Find where the given text appears and provide that cell's center as [x, y] coordinate. 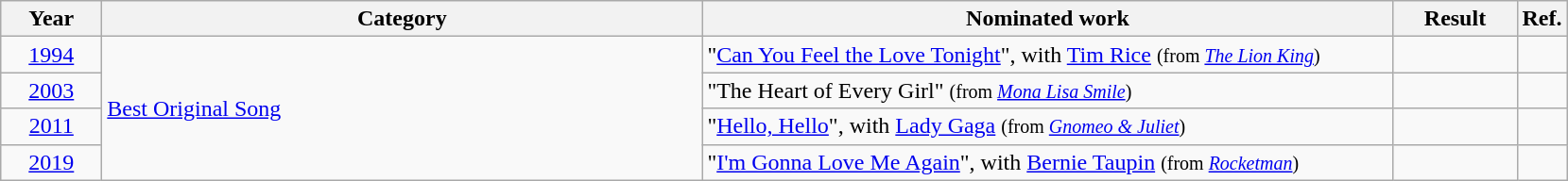
2019 [51, 162]
1994 [51, 55]
2003 [51, 90]
Result [1456, 19]
Year [51, 19]
"Can You Feel the Love Tonight", with Tim Rice (from The Lion King) [1047, 55]
"The Heart of Every Girl" (from Mona Lisa Smile) [1047, 90]
Category [403, 19]
"I'm Gonna Love Me Again", with Bernie Taupin (from Rocketman) [1047, 162]
Nominated work [1047, 19]
Best Original Song [403, 108]
Ref. [1542, 19]
"Hello, Hello", with Lady Gaga (from Gnomeo & Juliet) [1047, 126]
2011 [51, 126]
